Find where the given text appears and provide that cell's center as (x, y) coordinate. 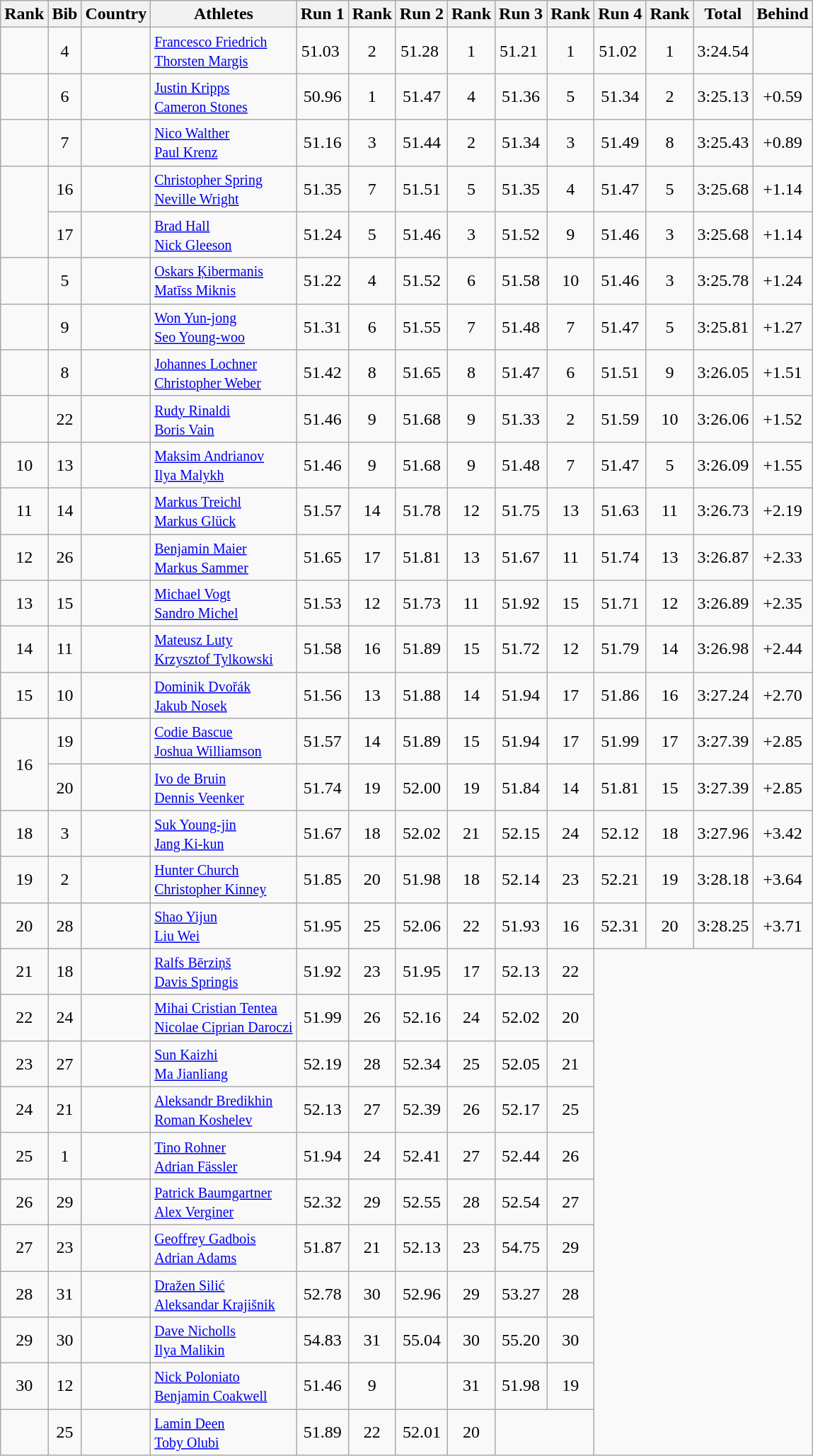
3:26.09 (723, 464)
51.44 (422, 143)
Ralfs BērziņšDavis Springis (224, 971)
Nico WaltherPaul Krenz (224, 143)
54.83 (323, 1341)
3:25.13 (723, 96)
51.24 (323, 235)
52.34 (422, 1063)
+1.51 (783, 372)
52.12 (620, 834)
Total (723, 14)
52.05 (521, 1063)
Codie BascueJoshua Williamson (224, 742)
+0.59 (783, 96)
52.15 (521, 834)
52.21 (620, 879)
51.86 (620, 695)
51.84 (521, 787)
Dominik DvořákJakub Nosek (224, 695)
54.75 (521, 1247)
50.96 (323, 96)
51.28 (422, 51)
51.55 (422, 327)
55.04 (422, 1341)
51.53 (323, 603)
+2.44 (783, 650)
51.16 (323, 143)
52.39 (422, 1110)
Maksim AndrianovIlya Malykh (224, 464)
3:28.25 (723, 926)
Lamin DeenToby Olubi (224, 1433)
3:27.96 (723, 834)
+2.19 (783, 511)
+2.70 (783, 695)
51.49 (620, 143)
Brad HallNick Gleeson (224, 235)
51.36 (521, 96)
3:26.05 (723, 372)
+1.55 (783, 464)
Bib (65, 14)
51.85 (323, 879)
3:25.78 (723, 280)
+1.27 (783, 327)
52.01 (422, 1433)
52.55 (422, 1202)
3:28.18 (723, 879)
Behind (783, 14)
52.19 (323, 1063)
Shao YijunLiu Wei (224, 926)
52.14 (521, 879)
Dave NichollsIlya Malikin (224, 1341)
+1.52 (783, 419)
3:25.43 (723, 143)
Johannes LochnerChristopher Weber (224, 372)
52.32 (323, 1202)
3:26.98 (723, 650)
Aleksandr BredikhinRoman Koshelev (224, 1110)
Justin KrippsCameron Stones (224, 96)
Benjamin MaierMarkus Sammer (224, 556)
53.27 (521, 1294)
3:24.54 (723, 51)
Christopher SpringNeville Wright (224, 188)
Athletes (224, 14)
52.96 (422, 1294)
51.93 (521, 926)
51.56 (323, 695)
51.78 (422, 511)
51.79 (620, 650)
+3.42 (783, 834)
55.20 (521, 1341)
Mihai Cristian TenteaNicolae Ciprian Daroczi (224, 1018)
3:26.73 (723, 511)
Won Yun-jongSeo Young-woo (224, 327)
+0.89 (783, 143)
Oskars ĶibermanisMatīss Miknis (224, 280)
Rudy RinaldiBoris Vain (224, 419)
51.88 (422, 695)
3:26.89 (723, 603)
Suk Young-jinJang Ki-kun (224, 834)
3:25.81 (723, 327)
51.21 (521, 51)
51.75 (521, 511)
Markus TreichlMarkus Glück (224, 511)
Michael VogtSandro Michel (224, 603)
51.71 (620, 603)
Hunter ChurchChristopher Kinney (224, 879)
51.72 (521, 650)
Run 1 (323, 14)
Nick PoloniatoBenjamin Coakwell (224, 1386)
Run 3 (521, 14)
Country (116, 14)
Ivo de BruinDennis Veenker (224, 787)
51.22 (323, 280)
Run 2 (422, 14)
+3.64 (783, 879)
+2.33 (783, 556)
3:27.24 (723, 695)
52.44 (521, 1155)
52.54 (521, 1202)
51.63 (620, 511)
Patrick BaumgartnerAlex Verginer (224, 1202)
Geoffrey GadboisAdrian Adams (224, 1247)
52.16 (422, 1018)
51.87 (323, 1247)
+1.24 (783, 280)
+3.71 (783, 926)
3:26.87 (723, 556)
51.33 (521, 419)
51.02 (620, 51)
Francesco FriedrichThorsten Margis (224, 51)
3:26.06 (723, 419)
51.03 (323, 51)
Sun KaizhiMa Jianliang (224, 1063)
52.41 (422, 1155)
Run 4 (620, 14)
51.73 (422, 603)
+2.35 (783, 603)
51.31 (323, 327)
52.78 (323, 1294)
52.00 (422, 787)
52.31 (620, 926)
Mateusz LutyKrzysztof Tylkowski (224, 650)
Dražen SilićAleksandar Krajišnik (224, 1294)
52.06 (422, 926)
Tino RohnerAdrian Fässler (224, 1155)
51.59 (620, 419)
51.42 (323, 372)
52.17 (521, 1110)
